Identify which cell holds the provided text, then report its (X, Y) central coordinate. 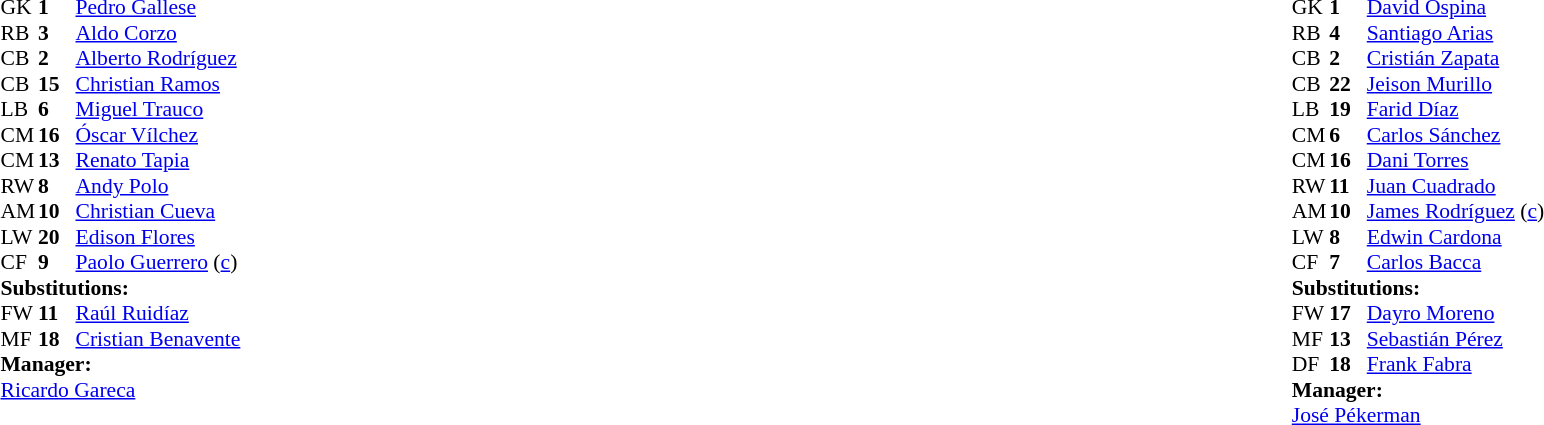
Juan Cuadrado (1456, 186)
9 (57, 263)
15 (57, 84)
Andy Polo (158, 186)
Edison Flores (158, 237)
Aldo Corzo (158, 33)
Paolo Guerrero (c) (158, 263)
Raúl Ruidíaz (158, 313)
20 (57, 237)
4 (1348, 33)
Cristián Zapata (1456, 59)
Jeison Murillo (1456, 84)
19 (1348, 109)
Alberto Rodríguez (158, 59)
Renato Tapia (158, 161)
Christian Ramos (158, 84)
Christian Cueva (158, 211)
Edwin Cardona (1456, 237)
Dani Torres (1456, 161)
3 (57, 33)
Frank Fabra (1456, 365)
7 (1348, 263)
DF (1311, 365)
17 (1348, 313)
22 (1348, 84)
Santiago Arias (1456, 33)
James Rodríguez (c) (1456, 211)
Carlos Sánchez (1456, 135)
Carlos Bacca (1456, 263)
Ricardo Gareca (120, 390)
Farid Díaz (1456, 109)
Sebastián Pérez (1456, 339)
Miguel Trauco (158, 109)
Óscar Vílchez (158, 135)
Cristian Benavente (158, 339)
Dayro Moreno (1456, 313)
